Output the (x, y) coordinate of the center of the cell containing the given text.  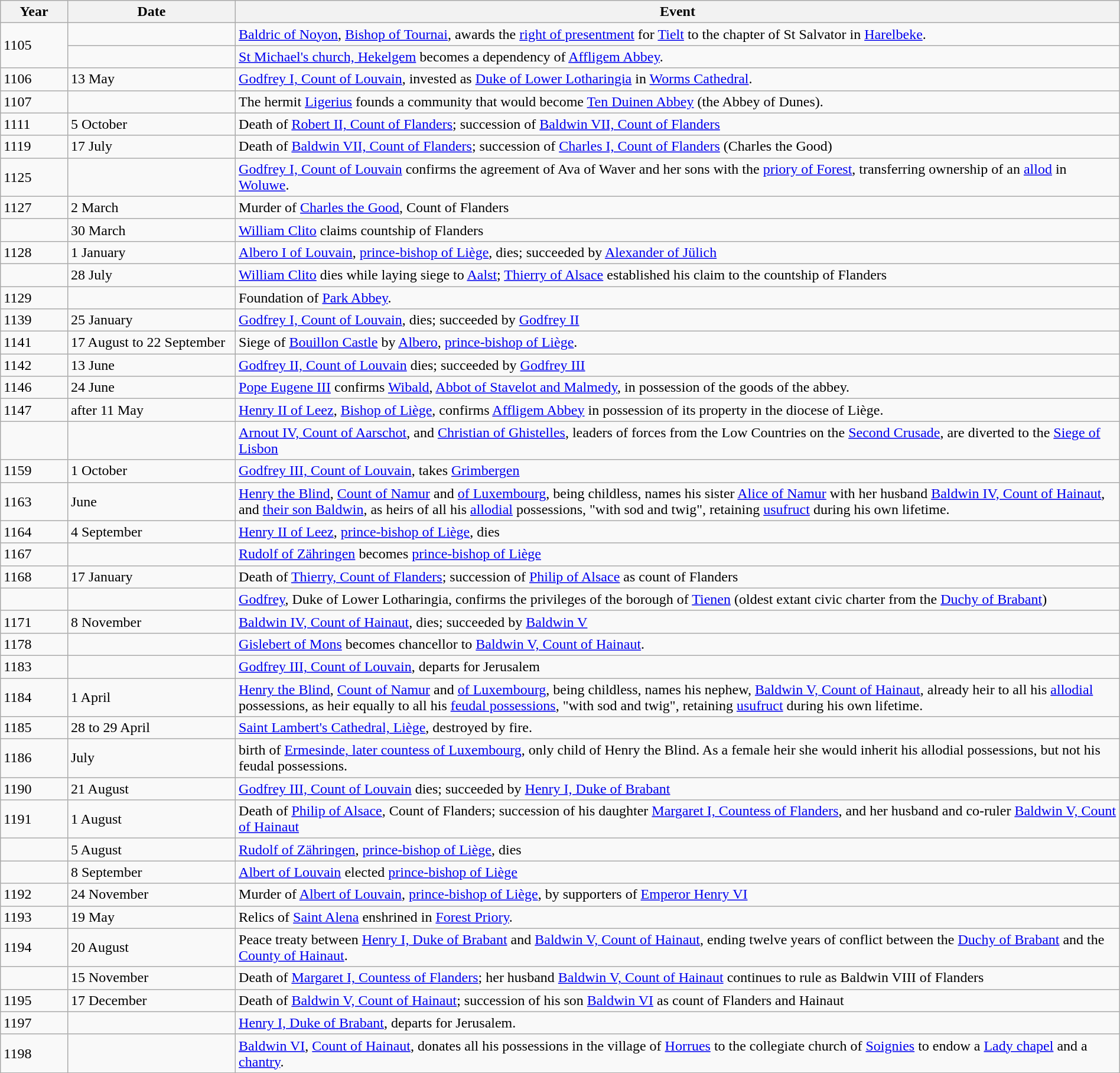
Godfrey I, Count of Louvain, invested as Duke of Lower Lotharingia in Worms Cathedral. (678, 79)
1 April (151, 697)
24 November (151, 895)
July (151, 759)
Godfrey III, Count of Louvain dies; succeeded by Henry I, Duke of Brabant (678, 789)
1185 (34, 728)
1141 (34, 343)
1198 (34, 1053)
Godfrey II, Count of Louvain dies; succeeded by Godfrey III (678, 365)
28 to 29 April (151, 728)
17 July (151, 147)
1 January (151, 252)
30 March (151, 230)
1106 (34, 79)
Rudolf of Zähringen becomes prince-bishop of Liège (678, 554)
13 June (151, 365)
Year (34, 12)
Murder of Charles the Good, Count of Flanders (678, 207)
Event (678, 12)
17 January (151, 577)
Relics of Saint Alena enshrined in Forest Priory. (678, 917)
1105 (34, 45)
8 September (151, 872)
Siege of Bouillon Castle by Albero, prince-bishop of Liège. (678, 343)
17 August to 22 September (151, 343)
Baldwin IV, Count of Hainaut, dies; succeeded by Baldwin V (678, 622)
28 July (151, 275)
Death of Baldwin V, Count of Hainaut; succession of his son Baldwin VI as count of Flanders and Hainaut (678, 1000)
1184 (34, 697)
Godfrey III, Count of Louvain, departs for Jerusalem (678, 666)
Baldric of Noyon, Bishop of Tournai, awards the right of presentment for Tielt to the chapter of St Salvator in Harelbeke. (678, 34)
1 August (151, 819)
1159 (34, 471)
4 September (151, 532)
1192 (34, 895)
1128 (34, 252)
1171 (34, 622)
1190 (34, 789)
21 August (151, 789)
Gislebert of Mons becomes chancellor to Baldwin V, Count of Hainaut. (678, 644)
Pope Eugene III confirms Wibald, Abbot of Stavelot and Malmedy, in possession of the goods of the abbey. (678, 388)
1194 (34, 948)
1111 (34, 124)
Saint Lambert's Cathedral, Liège, destroyed by fire. (678, 728)
Godfrey I, Count of Louvain, dies; succeeded by Godfrey II (678, 320)
1186 (34, 759)
Rudolf of Zähringen, prince-bishop of Liège, dies (678, 850)
Albero I of Louvain, prince-bishop of Liège, dies; succeeded by Alexander of Jülich (678, 252)
1146 (34, 388)
Date (151, 12)
Godfrey III, Count of Louvain, takes Grimbergen (678, 471)
Death of Robert II, Count of Flanders; succession of Baldwin VII, Count of Flanders (678, 124)
1127 (34, 207)
Henry I, Duke of Brabant, departs for Jerusalem. (678, 1023)
1195 (34, 1000)
1167 (34, 554)
1183 (34, 666)
1163 (34, 501)
1193 (34, 917)
Murder of Albert of Louvain, prince-bishop of Liège, by supporters of Emperor Henry VI (678, 895)
1197 (34, 1023)
1107 (34, 102)
1125 (34, 177)
15 November (151, 978)
after 11 May (151, 410)
13 May (151, 79)
19 May (151, 917)
25 January (151, 320)
St Michael's church, Hekelgem becomes a dependency of Affligem Abbey. (678, 57)
Albert of Louvain elected prince-bishop of Liège (678, 872)
24 June (151, 388)
1168 (34, 577)
Henry II of Leez, prince-bishop of Liège, dies (678, 532)
The hermit Ligerius founds a community that would become Ten Duinen Abbey (the Abbey of Dunes). (678, 102)
8 November (151, 622)
17 December (151, 1000)
William Clito claims countship of Flanders (678, 230)
June (151, 501)
Henry II of Leez, Bishop of Liège, confirms Affligem Abbey in possession of its property in the diocese of Liège. (678, 410)
1129 (34, 297)
5 August (151, 850)
Death of Margaret I, Countess of Flanders; her husband Baldwin V, Count of Hainaut continues to rule as Baldwin VIII of Flanders (678, 978)
1139 (34, 320)
Godfrey, Duke of Lower Lotharingia, confirms the privileges of the borough of Tienen (oldest extant civic charter from the Duchy of Brabant) (678, 599)
Death of Thierry, Count of Flanders; succession of Philip of Alsace as count of Flanders (678, 577)
1147 (34, 410)
2 March (151, 207)
1164 (34, 532)
Death of Baldwin VII, Count of Flanders; succession of Charles I, Count of Flanders (Charles the Good) (678, 147)
1142 (34, 365)
1119 (34, 147)
20 August (151, 948)
1 October (151, 471)
William Clito dies while laying siege to Aalst; Thierry of Alsace established his claim to the countship of Flanders (678, 275)
1191 (34, 819)
Foundation of Park Abbey. (678, 297)
5 October (151, 124)
1178 (34, 644)
